Detect which cell encompasses the target text, then output its [X, Y] center coordinate. 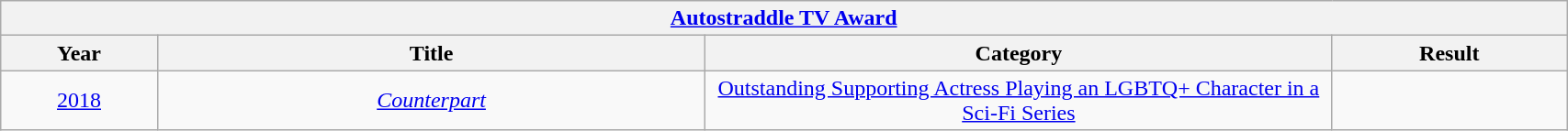
2018 [79, 101]
Category [1019, 53]
Title [432, 53]
Autostraddle TV Award [784, 18]
Result [1450, 53]
Outstanding Supporting Actress Playing an LGBTQ+ Character in a Sci-Fi Series [1019, 101]
Counterpart [432, 101]
Year [79, 53]
